Scan for the cell matching the given text and deliver its (X, Y) coordinate at center. 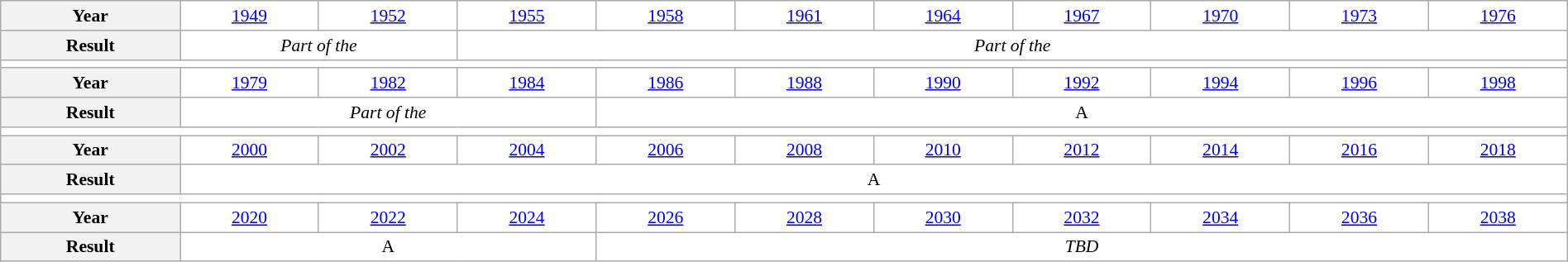
2008 (805, 150)
2000 (250, 150)
2006 (666, 150)
1976 (1498, 16)
1988 (805, 83)
2002 (388, 150)
1961 (805, 16)
1990 (943, 83)
1986 (666, 83)
2024 (527, 217)
2012 (1082, 150)
1982 (388, 83)
2010 (943, 150)
2016 (1360, 150)
2032 (1082, 217)
1994 (1221, 83)
1958 (666, 16)
1949 (250, 16)
1955 (527, 16)
1964 (943, 16)
2034 (1221, 217)
2030 (943, 217)
2026 (666, 217)
2028 (805, 217)
1998 (1498, 83)
2020 (250, 217)
1984 (527, 83)
TBD (1082, 247)
2014 (1221, 150)
2004 (527, 150)
1973 (1360, 16)
2038 (1498, 217)
1992 (1082, 83)
2018 (1498, 150)
1979 (250, 83)
1996 (1360, 83)
2022 (388, 217)
1967 (1082, 16)
1970 (1221, 16)
1952 (388, 16)
2036 (1360, 217)
